From the cell containing the given text, extract its center point as (x, y) coordinate. 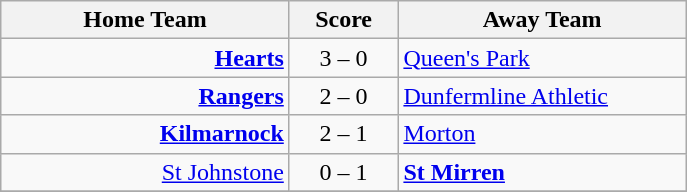
St Mirren (542, 172)
Queen's Park (542, 58)
Hearts (146, 58)
0 – 1 (344, 172)
Kilmarnock (146, 134)
Home Team (146, 20)
Away Team (542, 20)
Dunfermline Athletic (542, 96)
3 – 0 (344, 58)
St Johnstone (146, 172)
2 – 1 (344, 134)
Morton (542, 134)
Rangers (146, 96)
Score (344, 20)
2 – 0 (344, 96)
